Find where the given text appears and provide that cell's center as (X, Y) coordinate. 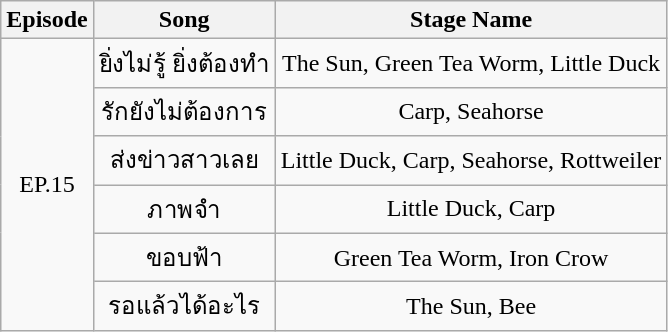
Little Duck, Carp, Seahorse, Rottweiler (471, 160)
รักยังไม่ต้องการ (184, 112)
ยิ่งไม่รู้ ยิ่งต้องทำ (184, 64)
ส่งข่าวสาวเลย (184, 160)
The Sun, Bee (471, 306)
Green Tea Worm, Iron Crow (471, 258)
EP.15 (47, 184)
Little Duck, Carp (471, 208)
รอแล้วได้อะไร (184, 306)
ขอบฟ้า (184, 258)
Song (184, 20)
Episode (47, 20)
Stage Name (471, 20)
Carp, Seahorse (471, 112)
ภาพจำ (184, 208)
The Sun, Green Tea Worm, Little Duck (471, 64)
